Provide the (X, Y) coordinate of the cell's center where the given text is located.  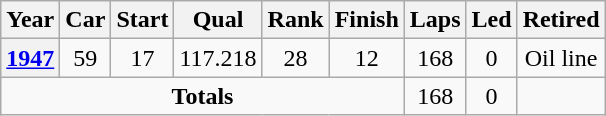
Rank (296, 20)
59 (86, 58)
17 (142, 58)
Led (492, 20)
Start (142, 20)
117.218 (218, 58)
Totals (203, 96)
1947 (30, 58)
Oil line (561, 58)
Car (86, 20)
Year (30, 20)
Qual (218, 20)
Finish (366, 20)
Retired (561, 20)
Laps (435, 20)
12 (366, 58)
28 (296, 58)
